Search for the cell housing the specified text and yield its (x, y) center coordinate. 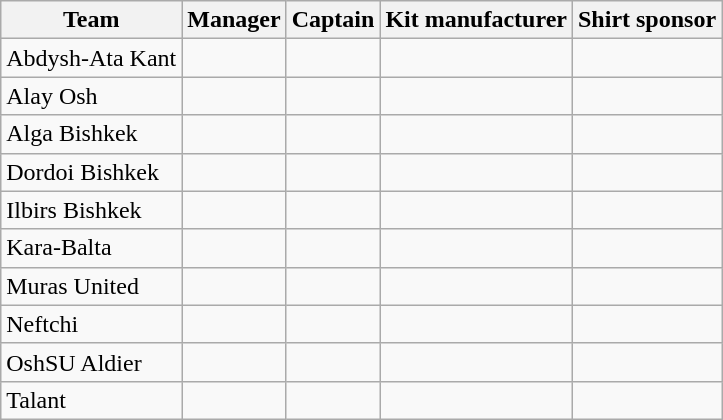
Alga Bishkek (92, 134)
Abdysh-Ata Kant (92, 58)
Muras United (92, 286)
Dordoi Bishkek (92, 172)
Talant (92, 400)
Captain (333, 20)
Kara-Balta (92, 248)
Alay Osh (92, 96)
Team (92, 20)
Kit manufacturer (476, 20)
Neftchi (92, 324)
Manager (234, 20)
Ilbirs Bishkek (92, 210)
Shirt sponsor (646, 20)
OshSU Aldier (92, 362)
